Find where the given text appears and provide that cell's center as (x, y) coordinate. 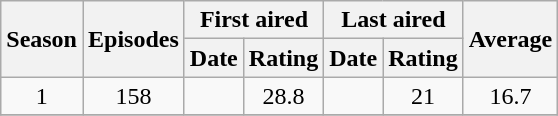
21 (423, 96)
Season (42, 39)
158 (133, 96)
16.7 (510, 96)
First aired (254, 20)
Last aired (394, 20)
Average (510, 39)
1 (42, 96)
28.8 (283, 96)
Episodes (133, 39)
